Search for the cell housing the specified text and yield its [x, y] center coordinate. 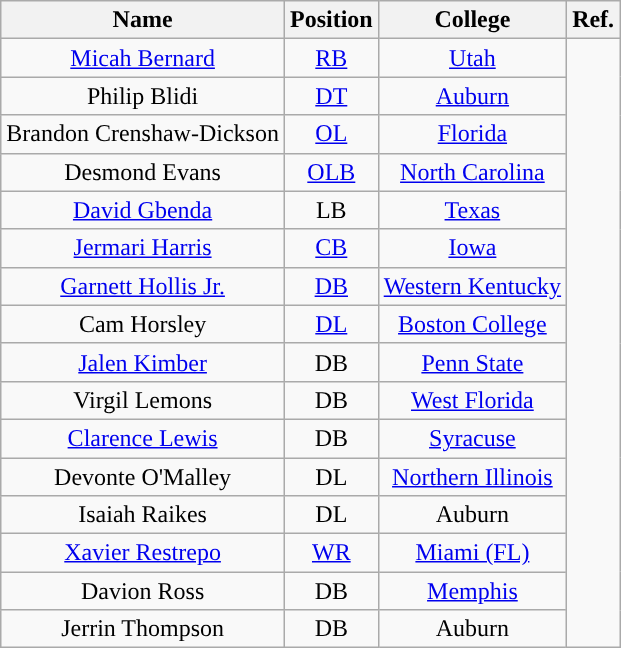
RB [331, 58]
WR [331, 553]
Cam Horsley [143, 324]
Boston College [472, 324]
Garnett Hollis Jr. [143, 286]
Devonte O'Malley [143, 477]
DT [331, 96]
Florida [472, 134]
LB [331, 210]
Name [143, 20]
Philip Blidi [143, 96]
West Florida [472, 400]
Syracuse [472, 438]
Brandon Crenshaw-Dickson [143, 134]
Desmond Evans [143, 172]
CB [331, 248]
Ref. [594, 20]
College [472, 20]
Western Kentucky [472, 286]
Miami (FL) [472, 553]
Memphis [472, 591]
Davion Ross [143, 591]
OL [331, 134]
Xavier Restrepo [143, 553]
Jermari Harris [143, 248]
North Carolina [472, 172]
Jerrin Thompson [143, 629]
Jalen Kimber [143, 362]
David Gbenda [143, 210]
Texas [472, 210]
Virgil Lemons [143, 400]
OLB [331, 172]
Utah [472, 58]
Clarence Lewis [143, 438]
Position [331, 20]
Penn State [472, 362]
Northern Illinois [472, 477]
Micah Bernard [143, 58]
Isaiah Raikes [143, 515]
Iowa [472, 248]
